Capture the cell that displays the provided text and extract its (X, Y) central coordinate. 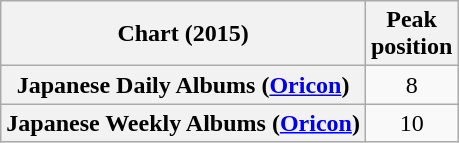
Chart (2015) (184, 34)
Japanese Daily Albums (Oricon) (184, 85)
8 (411, 85)
10 (411, 123)
Peakposition (411, 34)
Japanese Weekly Albums (Oricon) (184, 123)
